Output the (x, y) coordinate of the center of the cell containing the given text.  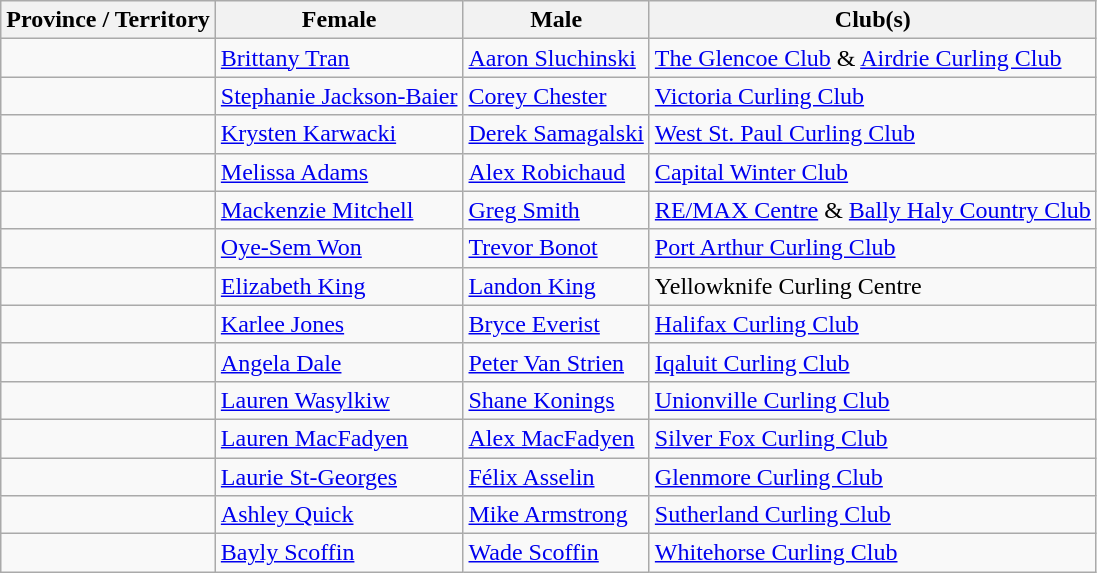
Laurie St-Georges (339, 477)
Port Arthur Curling Club (872, 248)
Félix Asselin (556, 477)
West St. Paul Curling Club (872, 134)
Club(s) (872, 20)
Glenmore Curling Club (872, 477)
Province / Territory (108, 20)
Lauren MacFadyen (339, 438)
Iqaluit Curling Club (872, 362)
Capital Winter Club (872, 172)
Female (339, 20)
Greg Smith (556, 210)
Sutherland Curling Club (872, 515)
Oye-Sem Won (339, 248)
Shane Konings (556, 400)
Silver Fox Curling Club (872, 438)
Corey Chester (556, 96)
Peter Van Strien (556, 362)
Alex Robichaud (556, 172)
Yellowknife Curling Centre (872, 286)
Derek Samagalski (556, 134)
Aaron Sluchinski (556, 58)
Krysten Karwacki (339, 134)
Unionville Curling Club (872, 400)
Elizabeth King (339, 286)
Wade Scoffin (556, 553)
Karlee Jones (339, 324)
Mike Armstrong (556, 515)
Landon King (556, 286)
The Glencoe Club & Airdrie Curling Club (872, 58)
Stephanie Jackson-Baier (339, 96)
Bayly Scoffin (339, 553)
Lauren Wasylkiw (339, 400)
Victoria Curling Club (872, 96)
Angela Dale (339, 362)
RE/MAX Centre & Bally Haly Country Club (872, 210)
Alex MacFadyen (556, 438)
Male (556, 20)
Melissa Adams (339, 172)
Trevor Bonot (556, 248)
Halifax Curling Club (872, 324)
Bryce Everist (556, 324)
Brittany Tran (339, 58)
Ashley Quick (339, 515)
Mackenzie Mitchell (339, 210)
Whitehorse Curling Club (872, 553)
